Find where the given text appears and provide that cell's center as (x, y) coordinate. 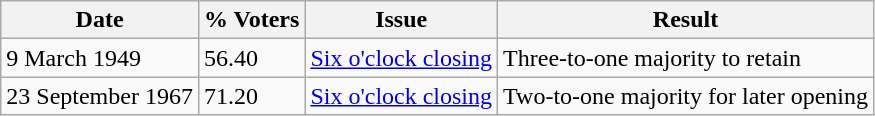
% Voters (251, 20)
Two-to-one majority for later opening (686, 96)
56.40 (251, 58)
Three-to-one majority to retain (686, 58)
Result (686, 20)
Issue (402, 20)
9 March 1949 (100, 58)
71.20 (251, 96)
23 September 1967 (100, 96)
Date (100, 20)
